Identify which cell holds the provided text, then report its (x, y) central coordinate. 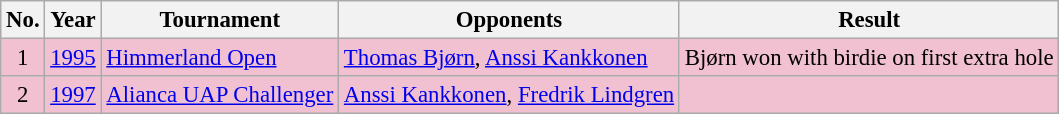
Alianca UAP Challenger (220, 95)
1 (23, 58)
Anssi Kankkonen, Fredrik Lindgren (510, 95)
1997 (73, 95)
Year (73, 20)
Opponents (510, 20)
Thomas Bjørn, Anssi Kankkonen (510, 58)
Himmerland Open (220, 58)
2 (23, 95)
Tournament (220, 20)
Result (868, 20)
No. (23, 20)
1995 (73, 58)
Bjørn won with birdie on first extra hole (868, 58)
